Locate the cell with the specified text and output its (X, Y) center coordinate. 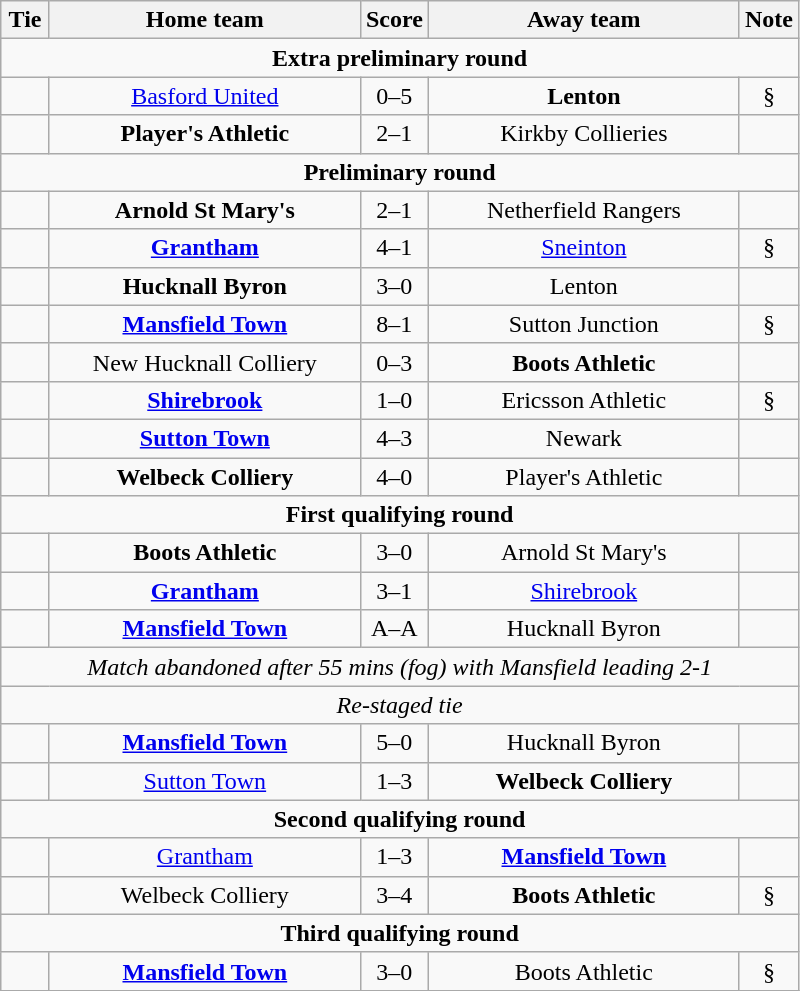
Third qualifying round (400, 933)
5–0 (394, 743)
Home team (204, 20)
Preliminary round (400, 172)
1–0 (394, 400)
Tie (26, 20)
4–1 (394, 248)
Kirkby Collieries (584, 134)
Second qualifying round (400, 819)
Sneinton (584, 248)
Extra preliminary round (400, 58)
Note (768, 20)
8–1 (394, 324)
A–A (394, 629)
Match abandoned after 55 mins (fog) with Mansfield leading 2-1 (400, 667)
4–0 (394, 477)
4–3 (394, 438)
Newark (584, 438)
0–3 (394, 362)
New Hucknall Colliery (204, 362)
0–5 (394, 96)
Basford United (204, 96)
Re-staged tie (400, 705)
3–1 (394, 591)
Ericsson Athletic (584, 400)
3–4 (394, 895)
First qualifying round (400, 515)
Netherfield Rangers (584, 210)
Away team (584, 20)
Score (394, 20)
Sutton Junction (584, 324)
